Capture the cell that displays the provided text and extract its [X, Y] central coordinate. 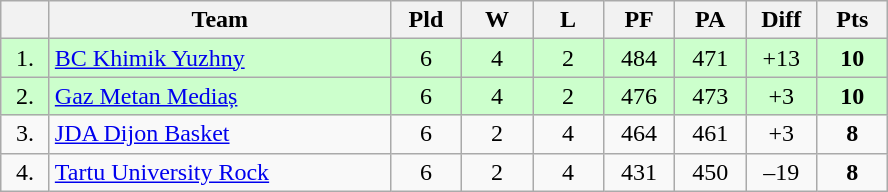
450 [710, 172]
471 [710, 58]
461 [710, 134]
Pts [852, 20]
Tartu University Rock [220, 172]
L [568, 20]
2. [26, 96]
1. [26, 58]
3. [26, 134]
473 [710, 96]
PA [710, 20]
JDA Dijon Basket [220, 134]
PF [640, 20]
+13 [782, 58]
W [496, 20]
476 [640, 96]
–19 [782, 172]
BC Khimik Yuzhny [220, 58]
Pld [426, 20]
464 [640, 134]
Team [220, 20]
431 [640, 172]
484 [640, 58]
Gaz Metan Mediaș [220, 96]
Diff [782, 20]
4. [26, 172]
